Search for the cell housing the specified text and yield its (x, y) center coordinate. 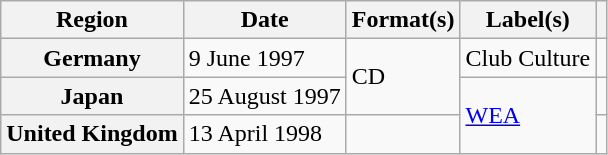
CD (403, 77)
Format(s) (403, 20)
WEA (528, 115)
Club Culture (528, 58)
United Kingdom (92, 134)
Japan (92, 96)
25 August 1997 (264, 96)
Date (264, 20)
Region (92, 20)
9 June 1997 (264, 58)
13 April 1998 (264, 134)
Germany (92, 58)
Label(s) (528, 20)
